Extract the [x, y] coordinate from the center of the cell holding the provided text.  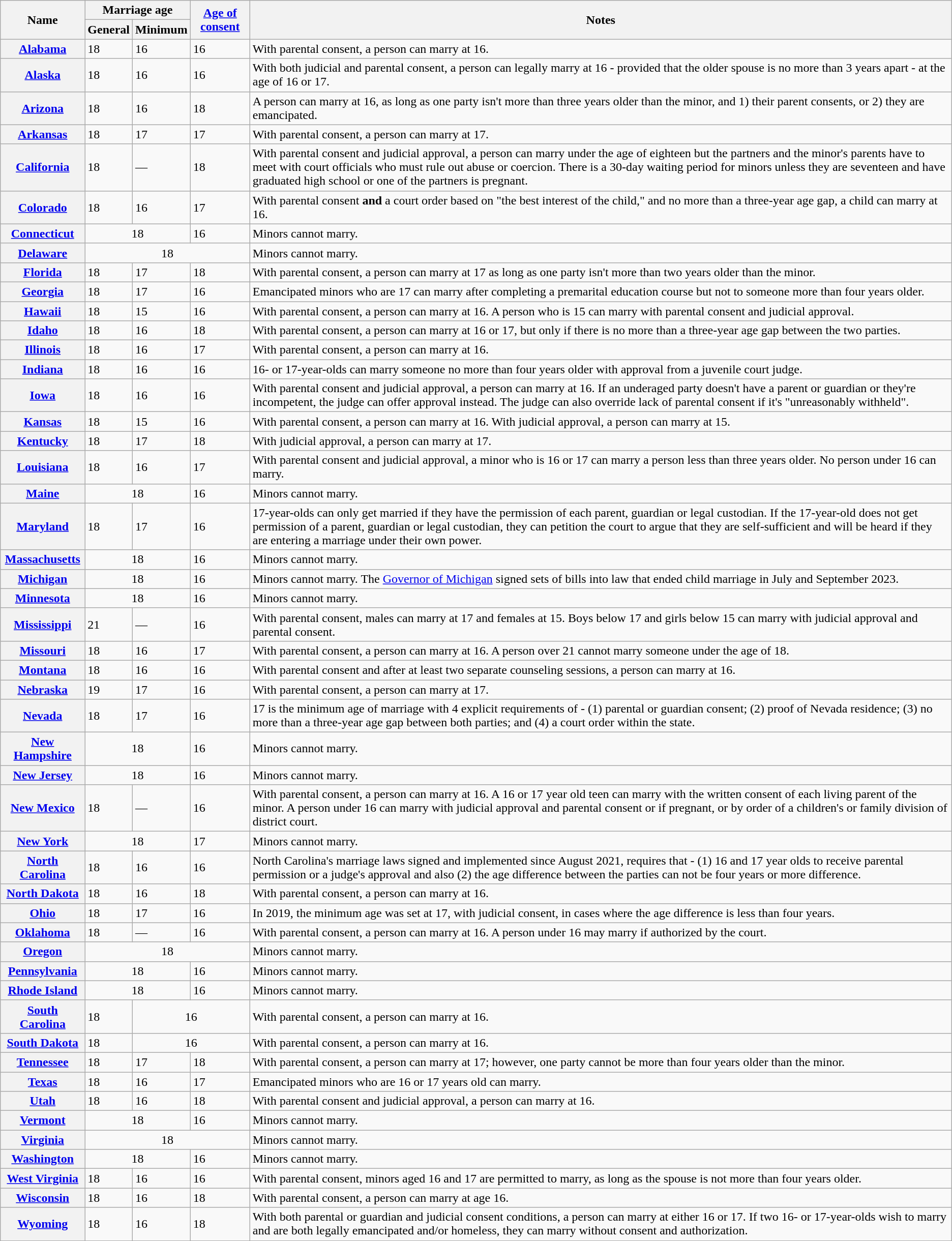
Illinois [43, 350]
With parental consent and judicial approval, a person can marry at 16. [601, 1101]
Marriage age [137, 10]
With parental consent and judicial approval, a minor who is 16 or 17 can marry a person less than three years older. No person under 16 can marry. [601, 467]
Delaware [43, 253]
Minimum [161, 29]
South Dakota [43, 1043]
Maryland [43, 526]
New Hampshire [43, 749]
With parental consent and after at least two separate counseling sessions, a person can marry at 16. [601, 670]
With parental consent, minors aged 16 and 17 are permitted to marry, as long as the spouse is not more than four years older. [601, 1178]
Mississippi [43, 625]
Indiana [43, 369]
19 [109, 689]
In 2019, the minimum age was set at 17, with judicial consent, in cases where the age difference is less than four years. [601, 913]
Arizona [43, 108]
Rhode Island [43, 990]
Louisiana [43, 467]
Missouri [43, 651]
Colorado [43, 208]
Idaho [43, 331]
Ohio [43, 913]
New York [43, 841]
Alabama [43, 49]
Oklahoma [43, 932]
Virginia [43, 1140]
Name [43, 20]
Iowa [43, 396]
Maine [43, 493]
With parental consent, a person can marry at 16. With judicial approval, a person can marry at 15. [601, 422]
With judicial approval, a person can marry at 17. [601, 441]
Washington [43, 1159]
Connecticut [43, 233]
Emancipated minors who are 16 or 17 years old can marry. [601, 1082]
Tennessee [43, 1062]
North Dakota [43, 894]
Wisconsin [43, 1198]
Wyoming [43, 1224]
Utah [43, 1101]
Nebraska [43, 689]
With parental consent, a person can marry at 16. A person under 16 may marry if authorized by the court. [601, 932]
Nevada [43, 716]
With parental consent, a person can marry at age 16. [601, 1198]
General [109, 29]
With parental consent and a court order based on "the best interest of the child," and no more than a three-year age gap, a child can marry at 16. [601, 208]
16- or 17-year-olds can marry someone no more than four years older with approval from a juvenile court judge. [601, 369]
West Virginia [43, 1178]
21 [109, 625]
Kentucky [43, 441]
Age of consent [220, 20]
Florida [43, 272]
Texas [43, 1082]
Vermont [43, 1120]
Kansas [43, 422]
Emancipated minors who are 17 can marry after completing a premarital education course but not to someone more than four years older. [601, 291]
With parental consent, a person can marry at 16 or 17, but only if there is no more than a three-year age gap between the two parties. [601, 331]
Minnesota [43, 598]
Notes [601, 20]
With parental consent, a person can marry at 17; however, one party cannot be more than four years older than the minor. [601, 1062]
New Mexico [43, 808]
With parental consent, a person can marry at 16. A person who is 15 can marry with parental consent and judicial approval. [601, 311]
New Jersey [43, 775]
Minors cannot marry. The Governor of Michigan signed sets of bills into law that ended child marriage in July and September 2023. [601, 579]
Montana [43, 670]
Alaska [43, 75]
California [43, 167]
Pennsylvania [43, 971]
Georgia [43, 291]
Hawaii [43, 311]
South Carolina [43, 1016]
Michigan [43, 579]
Massachusetts [43, 559]
North Carolina [43, 868]
Arkansas [43, 134]
With parental consent, a person can marry at 17 as long as one party isn't more than two years older than the minor. [601, 272]
Oregon [43, 952]
With parental consent, a person can marry at 16. A person over 21 cannot marry someone under the age of 18. [601, 651]
